Extract the (x, y) coordinate from the center of the cell holding the provided text.  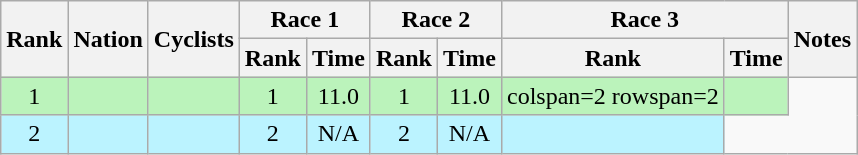
Notes (822, 39)
Cyclists (194, 39)
Nation (108, 39)
Race 1 (304, 20)
Race 3 (644, 20)
Race 2 (436, 20)
colspan=2 rowspan=2 (612, 96)
